Find where the given text appears and provide that cell's center as (X, Y) coordinate. 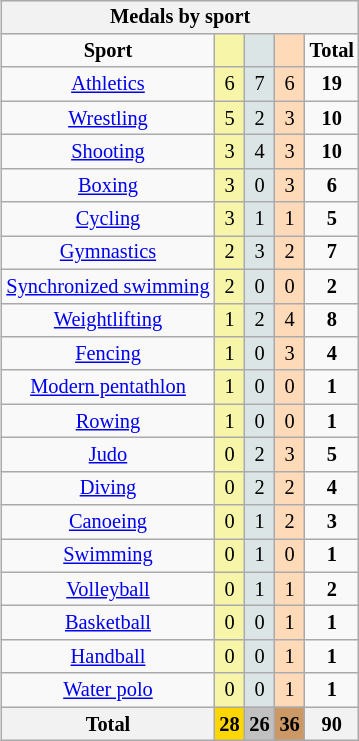
Rowing (108, 421)
Cycling (108, 219)
Wrestling (108, 118)
Judo (108, 455)
Medals by sport (180, 17)
Volleyball (108, 589)
Synchronized swimming (108, 286)
Canoeing (108, 522)
Boxing (108, 185)
Athletics (108, 84)
90 (332, 724)
Water polo (108, 690)
28 (229, 724)
Basketball (108, 623)
26 (260, 724)
Modern pentathlon (108, 387)
36 (290, 724)
Shooting (108, 152)
Diving (108, 488)
8 (332, 320)
Swimming (108, 556)
Gymnastics (108, 253)
Handball (108, 657)
19 (332, 84)
Fencing (108, 354)
Sport (108, 51)
Weightlifting (108, 320)
